Extract the [x, y] coordinate from the center of the cell holding the provided text.  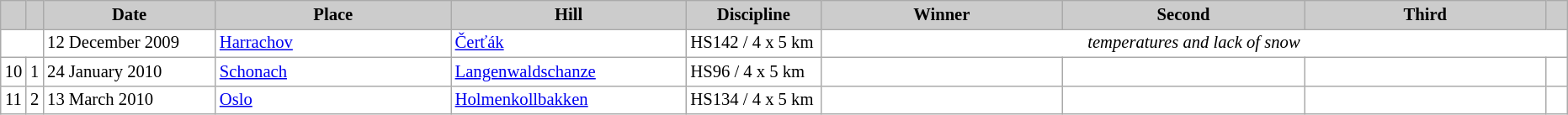
Harrachov [333, 43]
HS96 / 4 x 5 km [753, 71]
Date [130, 14]
HS134 / 4 x 5 km [753, 100]
Oslo [333, 100]
24 January 2010 [130, 71]
Hill [569, 14]
temperatures and lack of snow [1193, 43]
Winner [941, 14]
1 [35, 71]
Holmenkollbakken [569, 100]
Čerťák [569, 43]
Discipline [753, 14]
2 [35, 100]
Place [333, 14]
Third [1426, 14]
Langenwaldschanze [569, 71]
Schonach [333, 71]
11 [13, 100]
12 December 2009 [130, 43]
10 [13, 71]
Second [1183, 14]
HS142 / 4 x 5 km [753, 43]
13 March 2010 [130, 100]
